Pinpoint the cell where the given text exists, returning its (X, Y) midpoint coordinate. 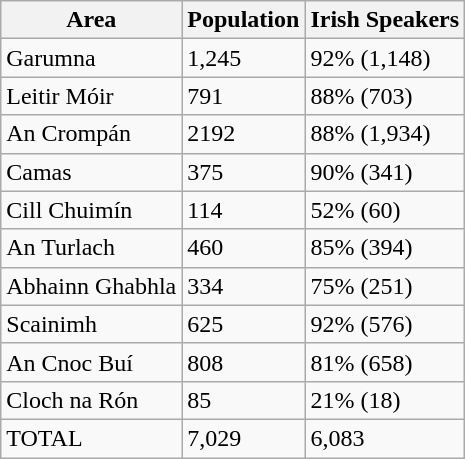
808 (244, 362)
6,083 (385, 438)
85 (244, 400)
21% (18) (385, 400)
92% (576) (385, 324)
An Turlach (92, 248)
460 (244, 248)
An Crompán (92, 134)
Abhainn Ghabhla (92, 286)
114 (244, 210)
Area (92, 20)
1,245 (244, 58)
81% (658) (385, 362)
375 (244, 172)
Cloch na Rón (92, 400)
90% (341) (385, 172)
Garumna (92, 58)
2192 (244, 134)
92% (1,148) (385, 58)
75% (251) (385, 286)
An Cnoc Buí (92, 362)
791 (244, 96)
7,029 (244, 438)
Scainimh (92, 324)
Cill Chuimín (92, 210)
TOTAL (92, 438)
52% (60) (385, 210)
Population (244, 20)
88% (1,934) (385, 134)
Leitir Móir (92, 96)
85% (394) (385, 248)
Camas (92, 172)
625 (244, 324)
88% (703) (385, 96)
334 (244, 286)
Irish Speakers (385, 20)
